Output the [x, y] coordinate of the center of the cell containing the given text.  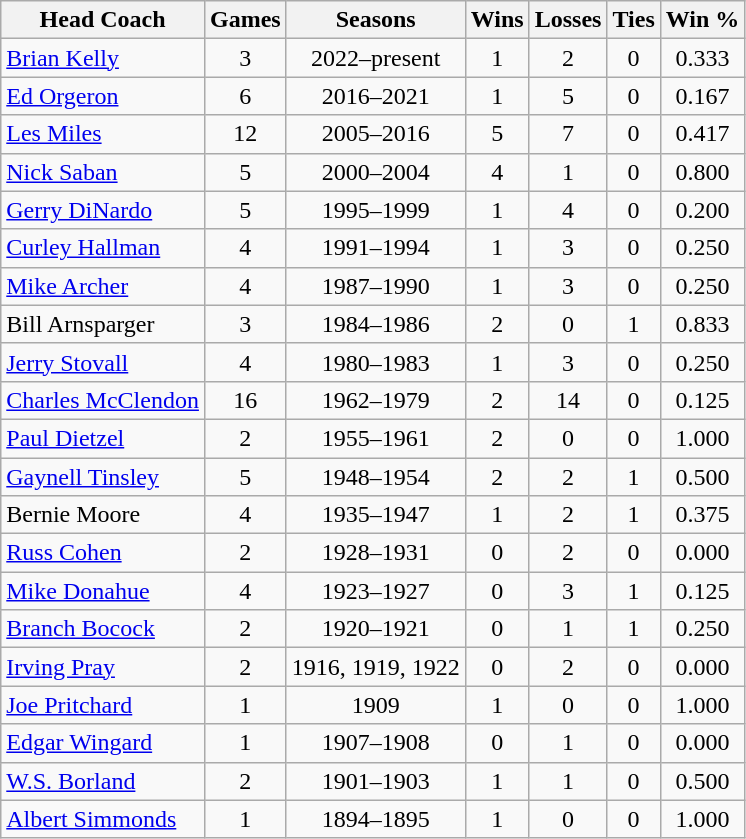
0.333 [702, 58]
0.833 [702, 324]
Nick Saban [103, 172]
Bernie Moore [103, 515]
Jerry Stovall [103, 362]
2016–2021 [376, 96]
Mike Donahue [103, 591]
1901–1903 [376, 781]
Branch Bocock [103, 629]
Games [245, 20]
1907–1908 [376, 743]
0.375 [702, 515]
1948–1954 [376, 477]
12 [245, 134]
1987–1990 [376, 286]
1920–1921 [376, 629]
14 [568, 400]
Head Coach [103, 20]
Charles McClendon [103, 400]
Les Miles [103, 134]
W.S. Borland [103, 781]
0.800 [702, 172]
Russ Cohen [103, 553]
Mike Archer [103, 286]
Seasons [376, 20]
1909 [376, 705]
0.200 [702, 210]
Ed Orgeron [103, 96]
1928–1931 [376, 553]
Bill Arnsparger [103, 324]
Paul Dietzel [103, 438]
1962–1979 [376, 400]
0.417 [702, 134]
1916, 1919, 1922 [376, 667]
Curley Hallman [103, 248]
1894–1895 [376, 819]
0.167 [702, 96]
2005–2016 [376, 134]
2022–present [376, 58]
7 [568, 134]
1923–1927 [376, 591]
16 [245, 400]
Irving Pray [103, 667]
Brian Kelly [103, 58]
1955–1961 [376, 438]
1935–1947 [376, 515]
2000–2004 [376, 172]
Wins [497, 20]
1984–1986 [376, 324]
Ties [634, 20]
Gerry DiNardo [103, 210]
Win % [702, 20]
Gaynell Tinsley [103, 477]
Joe Pritchard [103, 705]
1980–1983 [376, 362]
1995–1999 [376, 210]
Losses [568, 20]
Edgar Wingard [103, 743]
1991–1994 [376, 248]
6 [245, 96]
Albert Simmonds [103, 819]
